For the text-containing cell, return its midpoint in (X, Y) coordinate format. 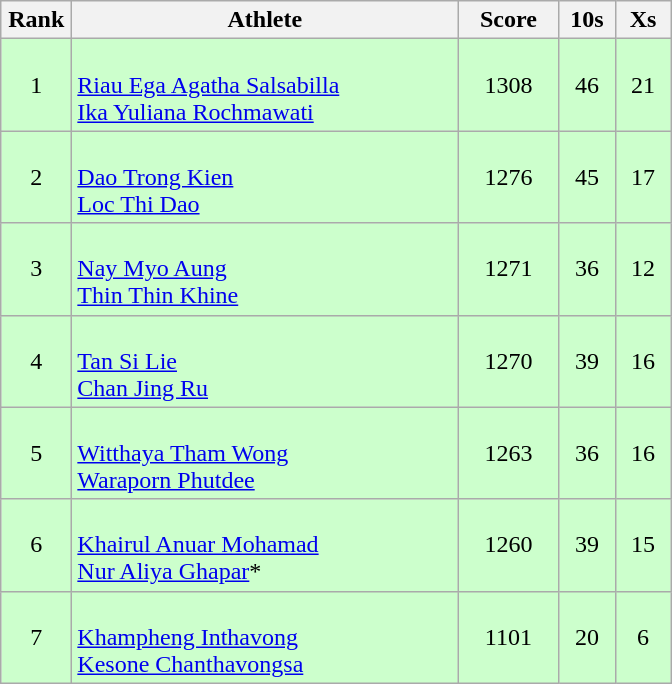
Khairul Anuar MohamadNur Aliya Ghapar* (265, 545)
Tan Si LieChan Jing Ru (265, 361)
20 (587, 637)
15 (643, 545)
1 (36, 85)
45 (587, 177)
1270 (508, 361)
Khampheng InthavongKesone Chanthavongsa (265, 637)
7 (36, 637)
46 (587, 85)
1276 (508, 177)
10s (587, 20)
Witthaya Tham WongWaraporn Phutdee (265, 453)
3 (36, 269)
Nay Myo AungThin Thin Khine (265, 269)
1260 (508, 545)
Xs (643, 20)
4 (36, 361)
21 (643, 85)
Score (508, 20)
1263 (508, 453)
17 (643, 177)
5 (36, 453)
Athlete (265, 20)
1308 (508, 85)
2 (36, 177)
1101 (508, 637)
Dao Trong KienLoc Thi Dao (265, 177)
1271 (508, 269)
Rank (36, 20)
12 (643, 269)
Riau Ega Agatha SalsabillaIka Yuliana Rochmawati (265, 85)
